Identify which cell holds the provided text, then report its [x, y] central coordinate. 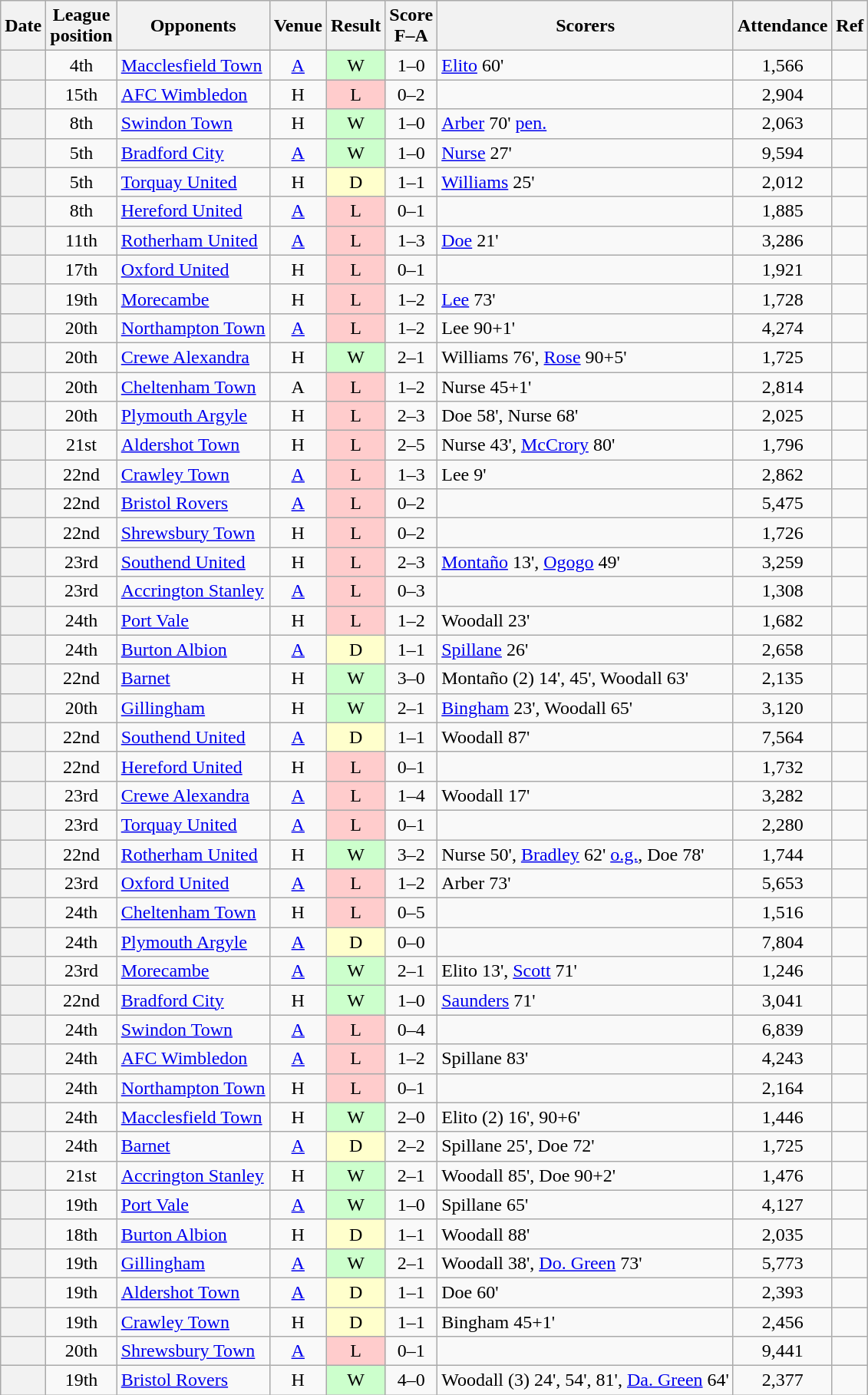
Doe 58', Nurse 68' [586, 416]
3–2 [411, 855]
2–2 [411, 1146]
7,804 [782, 942]
Woodall 17' [586, 795]
4,127 [782, 1205]
15th [81, 94]
Lee 73' [586, 299]
3–0 [411, 679]
Elito 13', Scott 71' [586, 971]
2,393 [782, 1292]
0–4 [411, 1030]
9,441 [782, 1351]
Bingham 23', Woodall 65' [586, 708]
3,041 [782, 1000]
Spillane 65' [586, 1205]
2–0 [411, 1117]
Woodall 85', Doe 90+2' [586, 1175]
1,516 [782, 913]
3,259 [782, 562]
0–3 [411, 591]
2–5 [411, 445]
11th [81, 240]
Spillane 83' [586, 1059]
3,282 [782, 795]
17th [81, 269]
Woodall 23' [586, 620]
Woodall (3) 24', 54', 81', Da. Green 64' [586, 1380]
2,280 [782, 825]
Elito 60' [586, 65]
1,885 [782, 211]
2,904 [782, 94]
Spillane 26' [586, 650]
2,025 [782, 416]
Ref [850, 26]
1,744 [782, 855]
Elito (2) 16', 90+6' [586, 1117]
2,063 [782, 124]
4th [81, 65]
1,246 [782, 971]
Saunders 71' [586, 1000]
2,135 [782, 679]
Date [23, 26]
2,862 [782, 474]
5,475 [782, 504]
Leagueposition [81, 26]
2,012 [782, 182]
Woodall 88' [586, 1234]
2,164 [782, 1088]
1,921 [782, 269]
Montaño (2) 14', 45', Woodall 63' [586, 679]
1,682 [782, 620]
Lee 9' [586, 474]
ScoreF–A [411, 26]
9,594 [782, 153]
Nurse 45+1' [586, 386]
5,773 [782, 1263]
Woodall 38', Do. Green 73' [586, 1263]
Arber 73' [586, 884]
1,732 [782, 766]
Montaño 13', Ogogo 49' [586, 562]
18th [81, 1234]
Doe 21' [586, 240]
Nurse 27' [586, 153]
1,726 [782, 533]
Woodall 87' [586, 737]
Result [355, 26]
6,839 [782, 1030]
3,286 [782, 240]
4,243 [782, 1059]
Spillane 25', Doe 72' [586, 1146]
Venue [298, 26]
1,728 [782, 299]
1,308 [782, 591]
1,446 [782, 1117]
Williams 25' [586, 182]
1,476 [782, 1175]
Bingham 45+1' [586, 1321]
Scorers [586, 26]
2,377 [782, 1380]
3,120 [782, 708]
1–4 [411, 795]
Doe 60' [586, 1292]
5,653 [782, 884]
4–0 [411, 1380]
Lee 90+1' [586, 328]
Williams 76', Rose 90+5' [586, 357]
Nurse 50', Bradley 62' o.g., Doe 78' [586, 855]
1,566 [782, 65]
1,796 [782, 445]
Opponents [193, 26]
4,274 [782, 328]
2,035 [782, 1234]
2,658 [782, 650]
Arber 70' pen. [586, 124]
0–0 [411, 942]
Nurse 43', McCrory 80' [586, 445]
7,564 [782, 737]
0–5 [411, 913]
Attendance [782, 26]
2,456 [782, 1321]
2,814 [782, 386]
